Detect which cell encompasses the target text, then output its (X, Y) center coordinate. 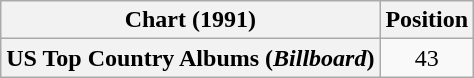
US Top Country Albums (Billboard) (190, 58)
Position (427, 20)
Chart (1991) (190, 20)
43 (427, 58)
